Determine the (x, y) coordinate at the center of the cell enclosing the given text.  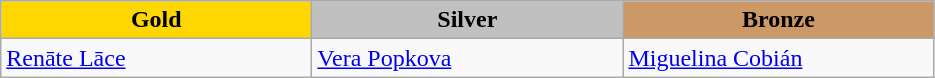
Bronze (778, 20)
Renāte Lāce (156, 58)
Gold (156, 20)
Silver (468, 20)
Vera Popkova (468, 58)
Miguelina Cobián (778, 58)
